Detect which cell encompasses the target text, then output its [X, Y] center coordinate. 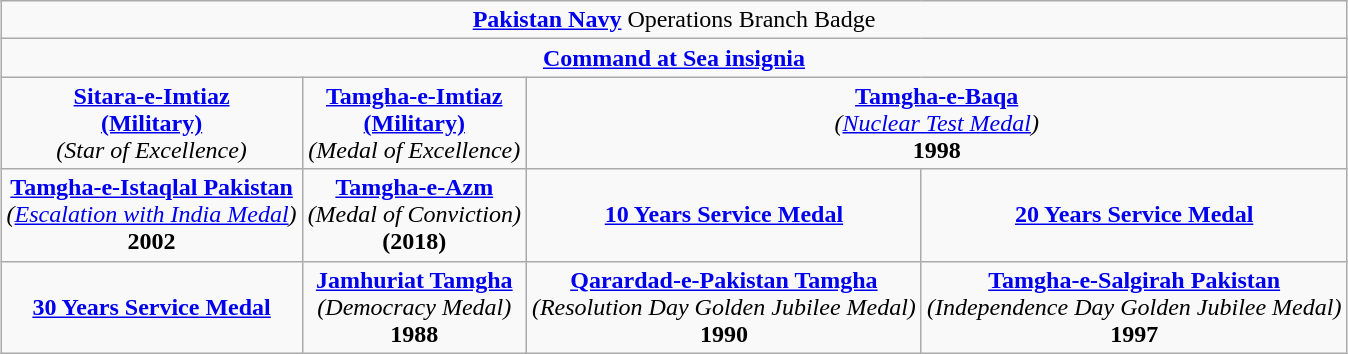
20 Years Service Medal [1134, 215]
30 Years Service Medal [152, 307]
Command at Sea insignia [674, 58]
Sitara-e-Imtiaz(Military)(Star of Excellence) [152, 123]
Tamgha-e-Baqa(Nuclear Test Medal)1998 [936, 123]
Jamhuriat Tamgha(Democracy Medal)1988 [414, 307]
Tamgha-e-Imtiaz(Military)(Medal of Excellence) [414, 123]
Pakistan Navy Operations Branch Badge [674, 20]
Qarardad-e-Pakistan Tamgha(Resolution Day Golden Jubilee Medal)1990 [724, 307]
10 Years Service Medal [724, 215]
Tamgha-e-Istaqlal Pakistan(Escalation with India Medal)2002 [152, 215]
Tamgha-e-Salgirah Pakistan(Independence Day Golden Jubilee Medal)1997 [1134, 307]
Tamgha-e-Azm(Medal of Conviction)(2018) [414, 215]
